For the text-containing cell, return its midpoint in (X, Y) coordinate format. 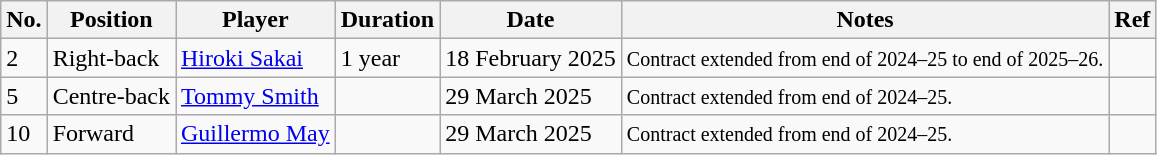
1 year (387, 58)
Contract extended from end of 2024–25 to end of 2025–26. (864, 58)
Ref (1132, 20)
Hiroki Sakai (256, 58)
Date (531, 20)
18 February 2025 (531, 58)
Duration (387, 20)
Tommy Smith (256, 96)
2 (24, 58)
10 (24, 134)
Right-back (111, 58)
Centre-back (111, 96)
Forward (111, 134)
Notes (864, 20)
5 (24, 96)
Position (111, 20)
No. (24, 20)
Player (256, 20)
Guillermo May (256, 134)
